Pinpoint the cell where the given text exists, returning its (x, y) midpoint coordinate. 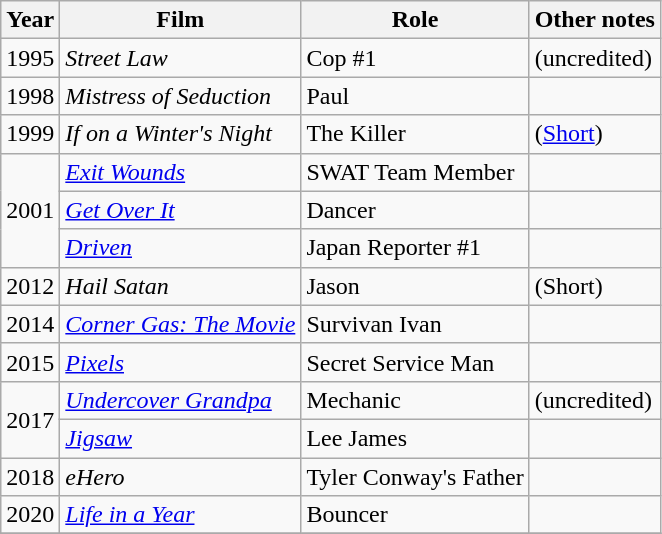
Mistress of Seduction (180, 96)
Jigsaw (180, 438)
Paul (415, 96)
Exit Wounds (180, 172)
1998 (30, 96)
SWAT Team Member (415, 172)
Cop #1 (415, 58)
2001 (30, 210)
eHero (180, 477)
Corner Gas: The Movie (180, 324)
Secret Service Man (415, 362)
Bouncer (415, 515)
Film (180, 20)
2020 (30, 515)
Hail Satan (180, 286)
2017 (30, 419)
Other notes (594, 20)
Life in a Year (180, 515)
Mechanic (415, 400)
Role (415, 20)
Tyler Conway's Father (415, 477)
2012 (30, 286)
2015 (30, 362)
2018 (30, 477)
Survivan Ivan (415, 324)
Pixels (180, 362)
2014 (30, 324)
Street Law (180, 58)
Driven (180, 248)
1999 (30, 134)
Year (30, 20)
The Killer (415, 134)
Japan Reporter #1 (415, 248)
Jason (415, 286)
Get Over It (180, 210)
Lee James (415, 438)
If on a Winter's Night (180, 134)
Dancer (415, 210)
Undercover Grandpa (180, 400)
1995 (30, 58)
